Extract the (x, y) coordinate from the center of the cell holding the provided text.  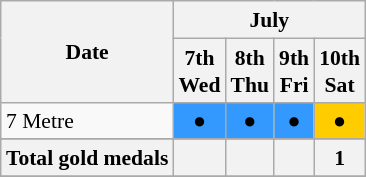
July (269, 20)
7thWed (199, 70)
Total gold medals (87, 158)
Date (87, 52)
9thFri (294, 70)
7 Metre (87, 120)
8thThu (250, 70)
1 (340, 158)
10thSat (340, 70)
